From the cell containing the given text, extract its center point as [x, y] coordinate. 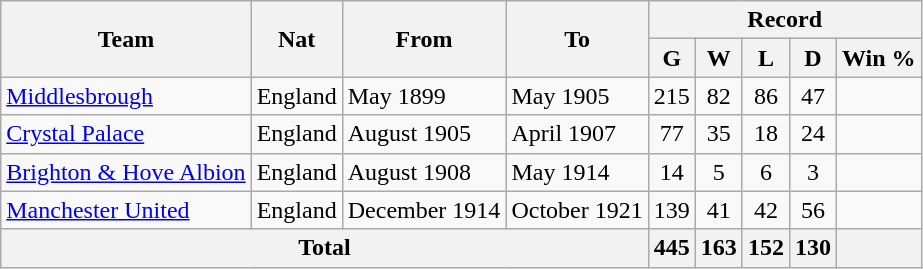
24 [812, 134]
18 [766, 134]
86 [766, 96]
152 [766, 248]
77 [672, 134]
Team [126, 39]
G [672, 58]
August 1905 [424, 134]
L [766, 58]
82 [718, 96]
D [812, 58]
14 [672, 172]
139 [672, 210]
41 [718, 210]
445 [672, 248]
Nat [296, 39]
Brighton & Hove Albion [126, 172]
Crystal Palace [126, 134]
December 1914 [424, 210]
130 [812, 248]
From [424, 39]
October 1921 [577, 210]
May 1899 [424, 96]
42 [766, 210]
W [718, 58]
6 [766, 172]
215 [672, 96]
Record [784, 20]
47 [812, 96]
To [577, 39]
Manchester United [126, 210]
April 1907 [577, 134]
Middlesbrough [126, 96]
3 [812, 172]
163 [718, 248]
56 [812, 210]
May 1905 [577, 96]
5 [718, 172]
Win % [878, 58]
35 [718, 134]
August 1908 [424, 172]
May 1914 [577, 172]
Total [324, 248]
